Search for the cell housing the specified text and yield its [x, y] center coordinate. 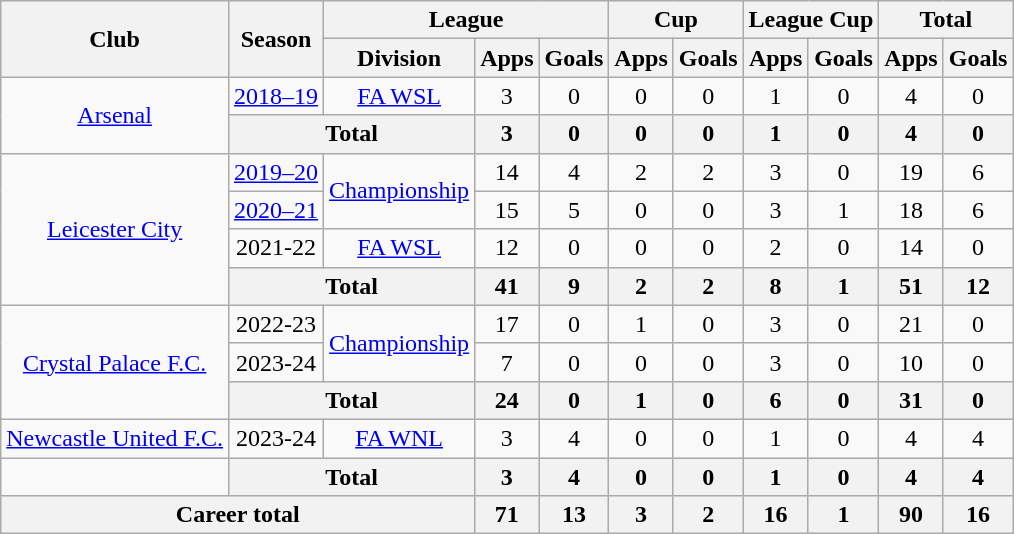
71 [507, 515]
8 [776, 286]
FA WNL [400, 438]
Club [115, 39]
League Cup [811, 20]
7 [507, 362]
Crystal Palace F.C. [115, 362]
2018–19 [276, 96]
51 [911, 286]
13 [574, 515]
Division [400, 58]
10 [911, 362]
Season [276, 39]
19 [911, 172]
9 [574, 286]
17 [507, 324]
21 [911, 324]
Newcastle United F.C. [115, 438]
2021-22 [276, 248]
90 [911, 515]
18 [911, 210]
League [466, 20]
2022-23 [276, 324]
15 [507, 210]
24 [507, 400]
5 [574, 210]
Arsenal [115, 115]
Leicester City [115, 229]
Cup [676, 20]
Career total [238, 515]
41 [507, 286]
2020–21 [276, 210]
2019–20 [276, 172]
31 [911, 400]
